Capture the cell that displays the provided text and extract its (X, Y) central coordinate. 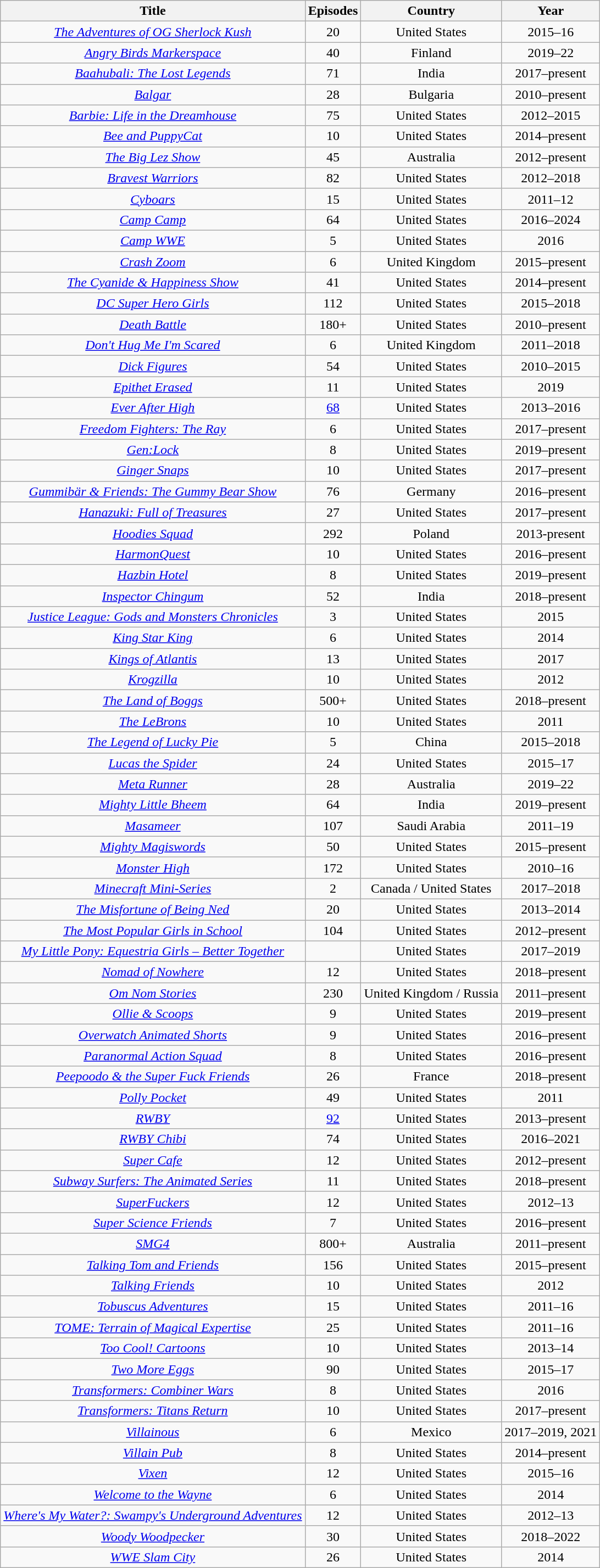
Polly Pocket (153, 1097)
DC Super Hero Girls (153, 304)
Camp Camp (153, 220)
Tobuscus Adventures (153, 1307)
2016–2021 (551, 1139)
HarmonQuest (153, 554)
Country (431, 11)
Peepoodo & the Super Fuck Friends (153, 1077)
2011–19 (551, 826)
United Kingdom / Russia (431, 993)
Death Battle (153, 324)
Camp WWE (153, 240)
Poland (431, 533)
China (431, 742)
156 (333, 1264)
2013–2016 (551, 408)
50 (333, 847)
Mexico (431, 1432)
45 (333, 157)
Episodes (333, 11)
Hoodies Squad (153, 533)
7 (333, 1223)
Hanazuki: Full of Treasures (153, 512)
France (431, 1077)
Overwatch Animated Shorts (153, 1035)
Talking Tom and Friends (153, 1264)
75 (333, 115)
Hazbin Hotel (153, 575)
2012–2018 (551, 178)
500+ (333, 701)
Kings of Atlantis (153, 659)
Transformers: Titans Return (153, 1411)
112 (333, 304)
SuperFuckers (153, 1202)
Don't Hug Me I'm Scared (153, 345)
Baahubali: The Lost Legends (153, 74)
My Little Pony: Equestria Girls – Better Together (153, 951)
Mighty Magiswords (153, 847)
2010–16 (551, 867)
2013–2014 (551, 909)
2011–2018 (551, 345)
Bulgaria (431, 94)
2018–2022 (551, 1536)
2 (333, 888)
230 (333, 993)
Krogzilla (153, 680)
Where's My Water?: Swampy's Underground Adventures (153, 1515)
90 (333, 1369)
24 (333, 763)
2019 (551, 387)
54 (333, 366)
40 (333, 53)
172 (333, 867)
2015 (551, 617)
Talking Friends (153, 1286)
Om Nom Stories (153, 993)
Cyboars (153, 199)
Meta Runner (153, 784)
Gen:Lock (153, 450)
Crash Zoom (153, 262)
49 (333, 1097)
82 (333, 178)
Freedom Fighters: The Ray (153, 429)
13 (333, 659)
Super Science Friends (153, 1223)
Villain Pub (153, 1453)
TOME: Terrain of Magical Expertise (153, 1328)
2017–2019, 2021 (551, 1432)
Nomad of Nowhere (153, 972)
76 (333, 491)
Villainous (153, 1432)
Year (551, 11)
2016–2024 (551, 220)
Lucas the Spider (153, 763)
Ginger Snaps (153, 471)
Germany (431, 491)
Ollie & Scoops (153, 1014)
Bee and PuppyCat (153, 136)
2013–present (551, 1118)
Balgar (153, 94)
WWE Slam City (153, 1557)
Inspector Chingum (153, 596)
RWBY Chibi (153, 1139)
107 (333, 826)
The LeBrons (153, 721)
2013–14 (551, 1348)
25 (333, 1328)
Woody Woodpecker (153, 1536)
The Big Lez Show (153, 157)
180+ (333, 324)
Masameer (153, 826)
King Star King (153, 638)
74 (333, 1139)
2017–2019 (551, 951)
41 (333, 283)
Too Cool! Cartoons (153, 1348)
Barbie: Life in the Dreamhouse (153, 115)
Canada / United States (431, 888)
Welcome to the Wayne (153, 1494)
Title (153, 11)
The Adventures of OG Sherlock Kush (153, 32)
The Cyanide & Happiness Show (153, 283)
Saudi Arabia (431, 826)
2017–2018 (551, 888)
27 (333, 512)
3 (333, 617)
Minecraft Mini-Series (153, 888)
The Most Popular Girls in School (153, 931)
The Misfortune of Being Ned (153, 909)
Finland (431, 53)
Mighty Little Bheem (153, 805)
Super Cafe (153, 1160)
Bravest Warriors (153, 178)
104 (333, 931)
2012–2015 (551, 115)
The Land of Boggs (153, 701)
2011–12 (551, 199)
Vixen (153, 1474)
2013-present (551, 533)
2010–2015 (551, 366)
800+ (333, 1244)
Transformers: Combiner Wars (153, 1390)
The Legend of Lucky Pie (153, 742)
SMG4 (153, 1244)
Ever After High (153, 408)
Subway Surfers: The Animated Series (153, 1181)
2017 (551, 659)
Epithet Erased (153, 387)
68 (333, 408)
30 (333, 1536)
Dick Figures (153, 366)
Two More Eggs (153, 1369)
92 (333, 1118)
71 (333, 74)
Monster High (153, 867)
52 (333, 596)
Justice League: Gods and Monsters Chronicles (153, 617)
292 (333, 533)
Gummibär & Friends: The Gummy Bear Show (153, 491)
Angry Birds Markerspace (153, 53)
Paranormal Action Squad (153, 1056)
RWBY (153, 1118)
